Find where the given text appears and provide that cell's center as [X, Y] coordinate. 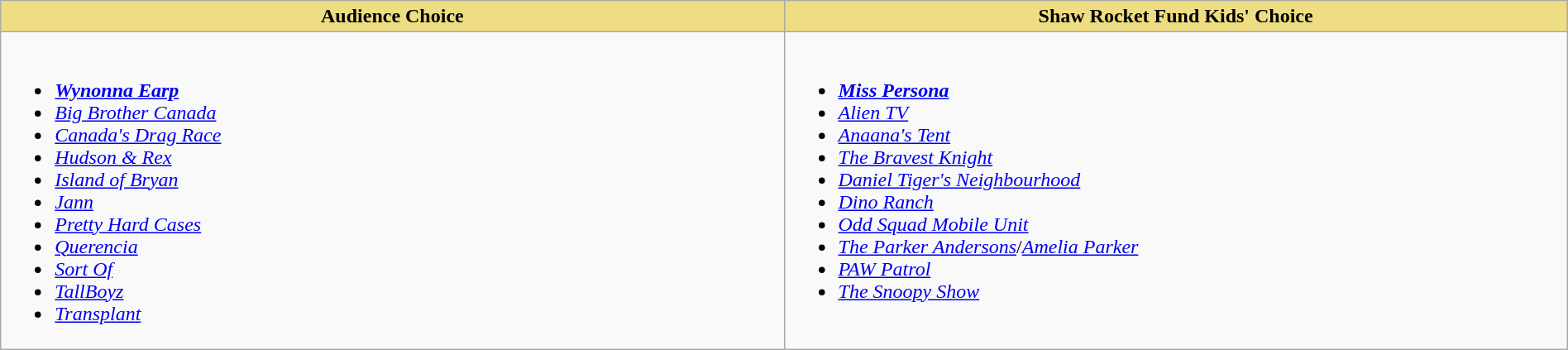
Shaw Rocket Fund Kids' Choice [1176, 17]
Audience Choice [392, 17]
Wynonna EarpBig Brother CanadaCanada's Drag RaceHudson & RexIsland of BryanJannPretty Hard CasesQuerenciaSort OfTallBoyzTransplant [392, 190]
